Extract the [x, y] coordinate from the center of the cell holding the provided text.  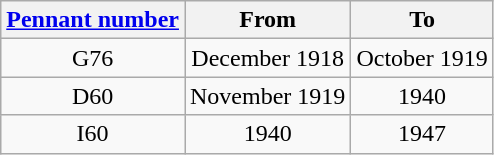
To [422, 20]
From [267, 20]
December 1918 [267, 58]
October 1919 [422, 58]
November 1919 [267, 96]
G76 [93, 58]
D60 [93, 96]
1947 [422, 134]
I60 [93, 134]
Pennant number [93, 20]
